Output the (x, y) coordinate of the center of the cell containing the given text.  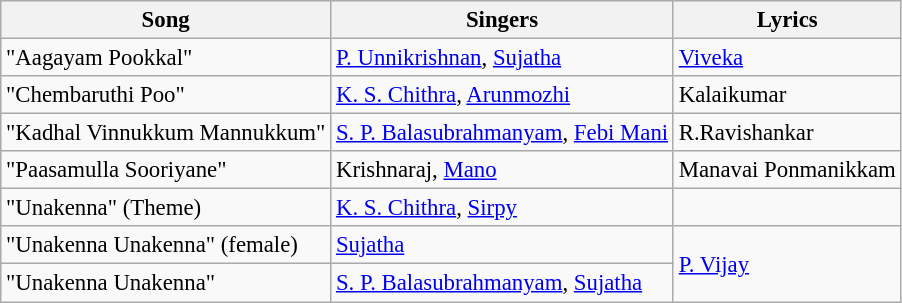
Singers (502, 20)
"Kadhal Vinnukkum Mannukkum" (166, 133)
Song (166, 20)
Sujatha (502, 245)
Kalaikumar (787, 95)
Manavai Ponmanikkam (787, 170)
S. P. Balasubrahmanyam, Sujatha (502, 283)
K. S. Chithra, Sirpy (502, 208)
P. Unnikrishnan, Sujatha (502, 58)
K. S. Chithra, Arunmozhi (502, 95)
P. Vijay (787, 264)
S. P. Balasubrahmanyam, Febi Mani (502, 133)
"Paasamulla Sooriyane" (166, 170)
"Aagayam Pookkal" (166, 58)
"Unakenna Unakenna" (female) (166, 245)
R.Ravishankar (787, 133)
Krishnaraj, Mano (502, 170)
Lyrics (787, 20)
Viveka (787, 58)
"Unakenna Unakenna" (166, 283)
"Chembaruthi Poo" (166, 95)
"Unakenna" (Theme) (166, 208)
